Return the [x, y] coordinate for the center point of the cell that contains the specified text.  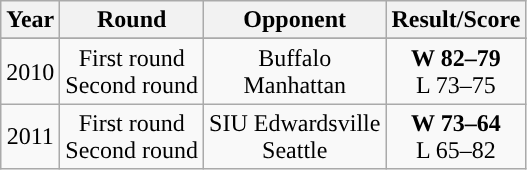
Year [30, 20]
Result/Score [456, 20]
2011 [30, 136]
Opponent [295, 20]
Round [132, 20]
SIU Edwardsville Seattle [295, 136]
2010 [30, 72]
W 82–79 L 73–75 [456, 72]
Buffalo Manhattan [295, 72]
W 73–64 L 65–82 [456, 136]
